Provide the [X, Y] coordinate of the cell's center where the given text is located.  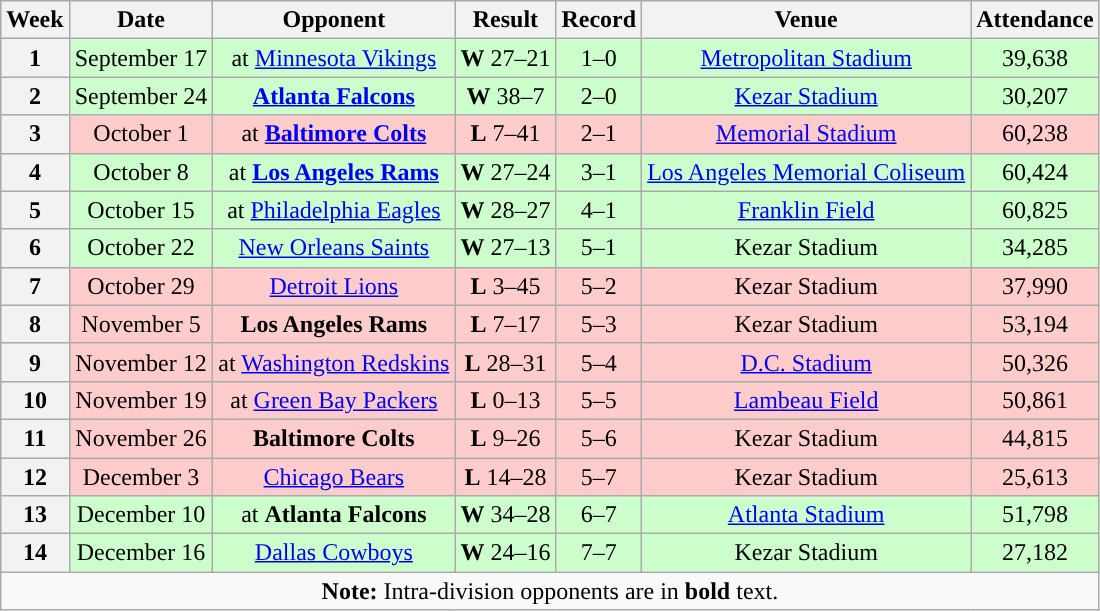
6 [35, 248]
5–2 [599, 286]
November 19 [141, 400]
5–1 [599, 248]
3–1 [599, 172]
6–7 [599, 515]
L 9–26 [506, 438]
60,424 [1035, 172]
27,182 [1035, 553]
Baltimore Colts [334, 438]
at Baltimore Colts [334, 134]
51,798 [1035, 515]
at Minnesota Vikings [334, 58]
L 14–28 [506, 477]
Franklin Field [806, 210]
Note: Intra-division opponents are in bold text. [550, 591]
Week [35, 20]
W 27–24 [506, 172]
Attendance [1035, 20]
October 8 [141, 172]
L 28–31 [506, 362]
37,990 [1035, 286]
Atlanta Stadium [806, 515]
December 16 [141, 553]
Atlanta Falcons [334, 96]
Chicago Bears [334, 477]
November 12 [141, 362]
Lambeau Field [806, 400]
September 17 [141, 58]
11 [35, 438]
W 27–21 [506, 58]
7–7 [599, 553]
25,613 [1035, 477]
8 [35, 324]
New Orleans Saints [334, 248]
Detroit Lions [334, 286]
1 [35, 58]
5–5 [599, 400]
October 1 [141, 134]
W 38–7 [506, 96]
34,285 [1035, 248]
9 [35, 362]
L 7–17 [506, 324]
44,815 [1035, 438]
7 [35, 286]
Los Angeles Rams [334, 324]
November 5 [141, 324]
50,861 [1035, 400]
5 [35, 210]
Date [141, 20]
14 [35, 553]
1–0 [599, 58]
5–4 [599, 362]
Record [599, 20]
3 [35, 134]
60,238 [1035, 134]
Los Angeles Memorial Coliseum [806, 172]
October 15 [141, 210]
Venue [806, 20]
October 29 [141, 286]
W 28–27 [506, 210]
50,326 [1035, 362]
Metropolitan Stadium [806, 58]
5–7 [599, 477]
at Green Bay Packers [334, 400]
D.C. Stadium [806, 362]
Dallas Cowboys [334, 553]
L 7–41 [506, 134]
W 27–13 [506, 248]
5–6 [599, 438]
4–1 [599, 210]
2–0 [599, 96]
at Philadelphia Eagles [334, 210]
at Los Angeles Rams [334, 172]
L 3–45 [506, 286]
4 [35, 172]
W 34–28 [506, 515]
December 10 [141, 515]
Opponent [334, 20]
60,825 [1035, 210]
at Atlanta Falcons [334, 515]
13 [35, 515]
L 0–13 [506, 400]
2 [35, 96]
Memorial Stadium [806, 134]
53,194 [1035, 324]
October 22 [141, 248]
Result [506, 20]
12 [35, 477]
W 24–16 [506, 553]
November 26 [141, 438]
September 24 [141, 96]
at Washington Redskins [334, 362]
10 [35, 400]
5–3 [599, 324]
2–1 [599, 134]
December 3 [141, 477]
39,638 [1035, 58]
30,207 [1035, 96]
